Pinpoint the cell where the given text exists, returning its (x, y) midpoint coordinate. 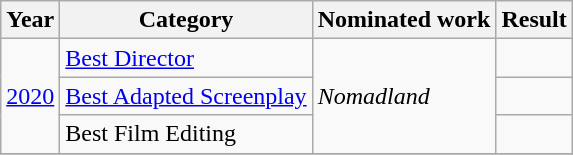
Nominated work (404, 20)
2020 (30, 96)
Best Adapted Screenplay (186, 96)
Nomadland (404, 96)
Best Film Editing (186, 134)
Year (30, 20)
Best Director (186, 58)
Result (534, 20)
Category (186, 20)
